Search for the cell housing the specified text and yield its (x, y) center coordinate. 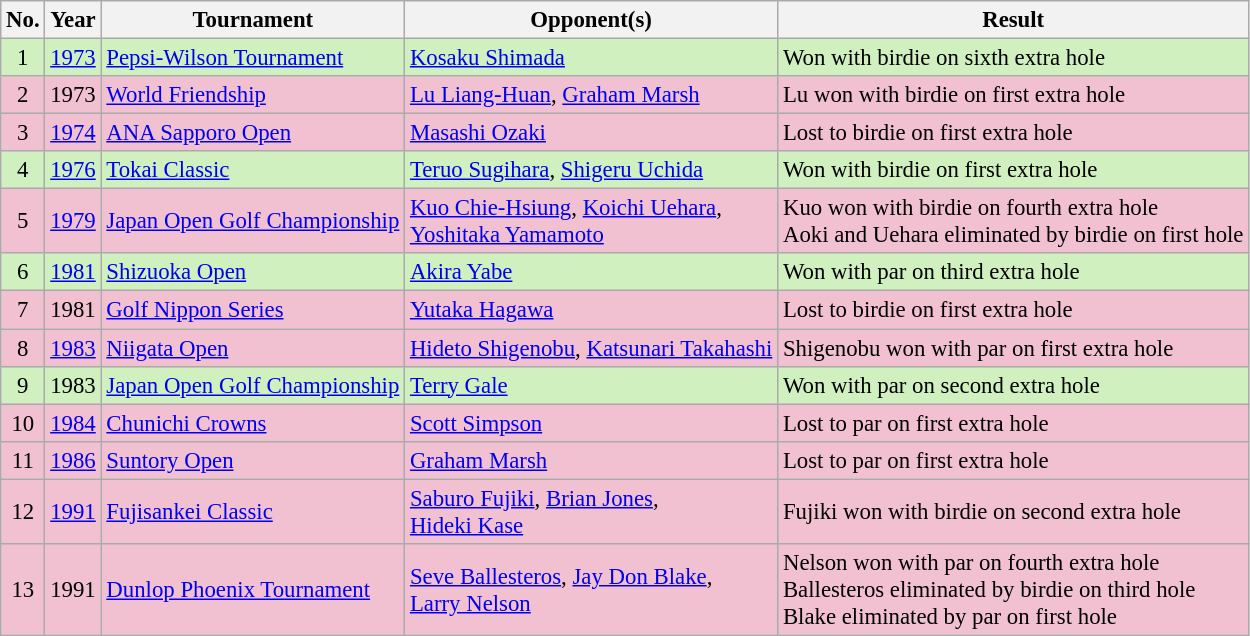
Kuo won with birdie on fourth extra holeAoki and Uehara eliminated by birdie on first hole (1014, 222)
Dunlop Phoenix Tournament (253, 590)
1979 (73, 222)
11 (23, 460)
Nelson won with par on fourth extra holeBallesteros eliminated by birdie on third holeBlake eliminated by par on first hole (1014, 590)
Niigata Open (253, 348)
Masashi Ozaki (592, 133)
Tournament (253, 20)
Graham Marsh (592, 460)
1986 (73, 460)
10 (23, 423)
Fujisankei Classic (253, 512)
Yutaka Hagawa (592, 310)
1 (23, 58)
Chunichi Crowns (253, 423)
6 (23, 273)
Suntory Open (253, 460)
Opponent(s) (592, 20)
Scott Simpson (592, 423)
Result (1014, 20)
5 (23, 222)
Shigenobu won with par on first extra hole (1014, 348)
2 (23, 95)
1984 (73, 423)
Pepsi-Wilson Tournament (253, 58)
1974 (73, 133)
Akira Yabe (592, 273)
Won with birdie on sixth extra hole (1014, 58)
13 (23, 590)
Kosaku Shimada (592, 58)
Golf Nippon Series (253, 310)
Saburo Fujiki, Brian Jones, Hideki Kase (592, 512)
Tokai Classic (253, 170)
Lu won with birdie on first extra hole (1014, 95)
ANA Sapporo Open (253, 133)
World Friendship (253, 95)
7 (23, 310)
12 (23, 512)
Terry Gale (592, 385)
Shizuoka Open (253, 273)
Won with par on third extra hole (1014, 273)
Kuo Chie-Hsiung, Koichi Uehara, Yoshitaka Yamamoto (592, 222)
1976 (73, 170)
No. (23, 20)
3 (23, 133)
Fujiki won with birdie on second extra hole (1014, 512)
Teruo Sugihara, Shigeru Uchida (592, 170)
Won with par on second extra hole (1014, 385)
Hideto Shigenobu, Katsunari Takahashi (592, 348)
4 (23, 170)
Seve Ballesteros, Jay Don Blake, Larry Nelson (592, 590)
8 (23, 348)
9 (23, 385)
Lu Liang-Huan, Graham Marsh (592, 95)
Won with birdie on first extra hole (1014, 170)
Year (73, 20)
